For the text-containing cell, return its midpoint in [x, y] coordinate format. 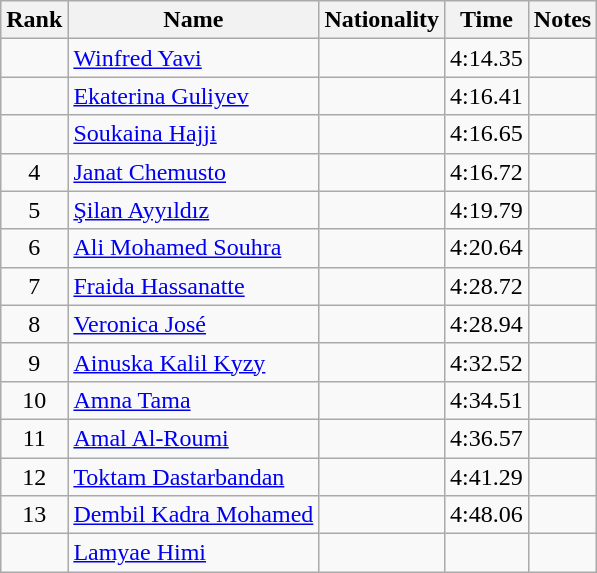
Toktam Dastarbandan [194, 477]
Dembil Kadra Mohamed [194, 515]
4:36.57 [487, 438]
6 [34, 248]
Şilan Ayyıldız [194, 210]
Veronica José [194, 324]
Ekaterina Guliyev [194, 96]
10 [34, 400]
Winfred Yavi [194, 58]
4:16.65 [487, 134]
Notes [562, 20]
4:16.41 [487, 96]
4:28.94 [487, 324]
4:41.29 [487, 477]
8 [34, 324]
Ainuska Kalil Kyzy [194, 362]
Rank [34, 20]
Janat Chemusto [194, 172]
Ali Mohamed Souhra [194, 248]
7 [34, 286]
4:32.52 [487, 362]
Name [194, 20]
4 [34, 172]
Fraida Hassanatte [194, 286]
Nationality [382, 20]
5 [34, 210]
11 [34, 438]
4:16.72 [487, 172]
4:14.35 [487, 58]
4:34.51 [487, 400]
4:48.06 [487, 515]
Time [487, 20]
Soukaina Hajji [194, 134]
4:28.72 [487, 286]
4:19.79 [487, 210]
13 [34, 515]
12 [34, 477]
4:20.64 [487, 248]
Lamyae Himi [194, 553]
9 [34, 362]
Amal Al-Roumi [194, 438]
Amna Tama [194, 400]
